Locate the cell with the specified text and output its [X, Y] center coordinate. 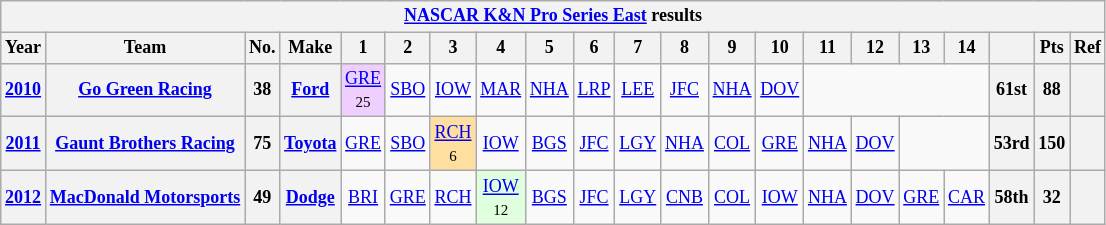
6 [594, 48]
8 [685, 48]
Ref [1088, 48]
38 [262, 90]
11 [828, 48]
GRE25 [364, 90]
150 [1052, 144]
MAR [501, 90]
Ford [310, 90]
53rd [1012, 144]
RCH6 [453, 144]
MacDonald Motorsports [144, 197]
RCH [453, 197]
49 [262, 197]
5 [550, 48]
2012 [24, 197]
Year [24, 48]
Team [144, 48]
4 [501, 48]
58th [1012, 197]
88 [1052, 90]
13 [922, 48]
75 [262, 144]
61st [1012, 90]
LEE [638, 90]
Make [310, 48]
14 [967, 48]
CNB [685, 197]
3 [453, 48]
Dodge [310, 197]
CAR [967, 197]
2 [408, 48]
32 [1052, 197]
7 [638, 48]
1 [364, 48]
12 [875, 48]
9 [732, 48]
NASCAR K&N Pro Series East results [554, 16]
BRI [364, 197]
Gaunt Brothers Racing [144, 144]
Toyota [310, 144]
2011 [24, 144]
10 [780, 48]
LRP [594, 90]
Pts [1052, 48]
No. [262, 48]
2010 [24, 90]
IOW12 [501, 197]
Go Green Racing [144, 90]
